Extract the (x, y) coordinate from the center of the cell holding the provided text.  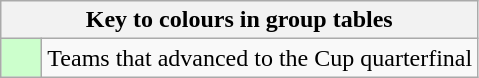
Teams that advanced to the Cup quarterfinal (260, 58)
Key to colours in group tables (240, 20)
